Identify which cell holds the provided text, then report its [X, Y] central coordinate. 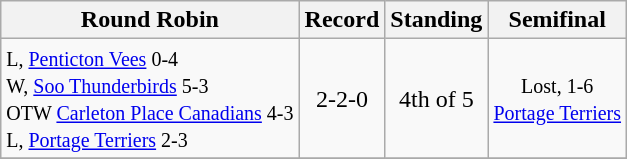
Standing [436, 20]
Semifinal [558, 20]
Round Robin [150, 20]
2-2-0 [342, 98]
Lost, 1-6 Portage Terriers [558, 98]
L, Penticton Vees 0-4W, Soo Thunderbirds 5-3OTW Carleton Place Canadians 4-3L, Portage Terriers 2-3 [150, 98]
4th of 5 [436, 98]
Record [342, 20]
